Scan for the cell matching the given text and deliver its [x, y] coordinate at center. 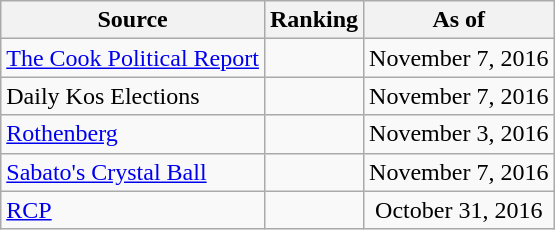
November 3, 2016 [459, 134]
RCP [133, 210]
Source [133, 20]
Rothenberg [133, 134]
As of [459, 20]
Ranking [314, 20]
The Cook Political Report [133, 58]
Sabato's Crystal Ball [133, 172]
October 31, 2016 [459, 210]
Daily Kos Elections [133, 96]
